Return the [x, y] coordinate for the center point of the cell that contains the specified text.  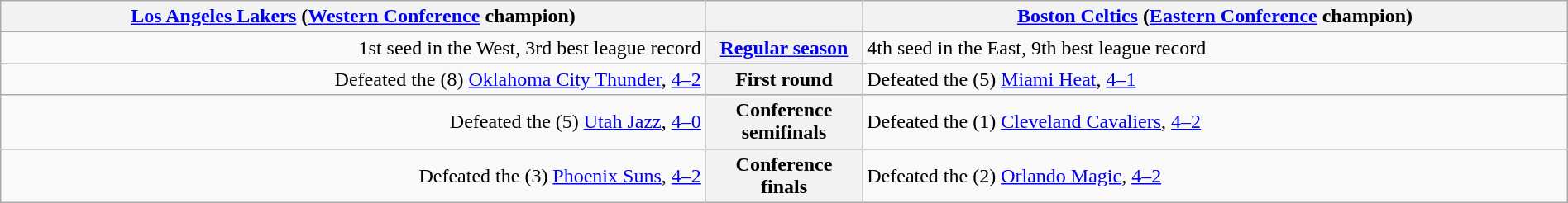
Defeated the (1) Cleveland Cavaliers, 4–2 [1216, 122]
4th seed in the East, 9th best league record [1216, 48]
Defeated the (8) Oklahoma City Thunder, 4–2 [354, 79]
Regular season [784, 48]
Defeated the (3) Phoenix Suns, 4–2 [354, 175]
Defeated the (5) Utah Jazz, 4–0 [354, 122]
Defeated the (2) Orlando Magic, 4–2 [1216, 175]
First round [784, 79]
Boston Celtics (Eastern Conference champion) [1216, 17]
Conference semifinals [784, 122]
Conference finals [784, 175]
Defeated the (5) Miami Heat, 4–1 [1216, 79]
1st seed in the West, 3rd best league record [354, 48]
Los Angeles Lakers (Western Conference champion) [354, 17]
